Scan for the cell matching the given text and deliver its [x, y] coordinate at center. 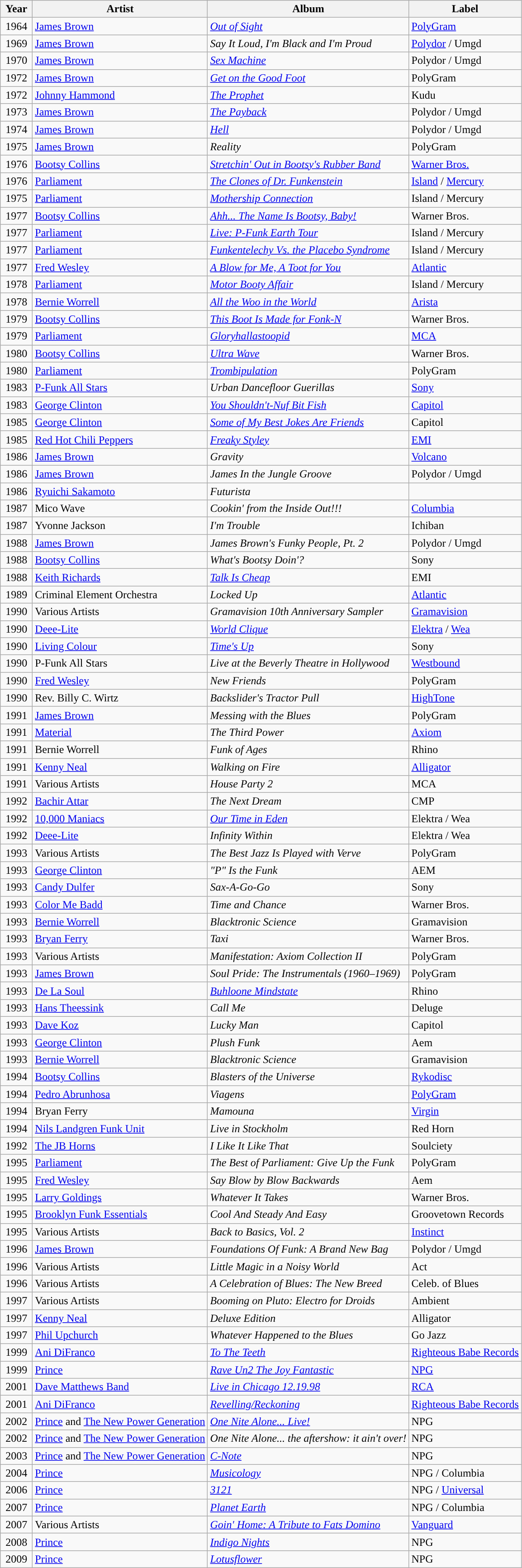
Call Me [308, 1008]
Freaky Styley [308, 439]
Reality [308, 147]
Living Colour [120, 646]
Buhloone Mindstate [308, 991]
This Boot Is Made for Fonk-N [308, 319]
1964 [16, 26]
Booming on Pluto: Electro for Droids [308, 1301]
Cookin' from the Inside Out!!! [308, 509]
Little Magic in a Noisy World [308, 1266]
Rev. Billy C. Wirtz [120, 698]
Gramavision 10th Anniversary Sampler [308, 612]
Cool And Steady And Easy [308, 1215]
Ambient [465, 1301]
One Nite Alone... the aftershow: it ain't over! [308, 1439]
Nils Landgren Funk Unit [120, 1129]
Our Time in Eden [308, 819]
Westbound [465, 663]
2004 [16, 1473]
Deluxe Edition [308, 1318]
Material [120, 732]
Blasters of the Universe [308, 1077]
De La Soul [120, 991]
RCA [465, 1387]
Musicology [308, 1473]
One Nite Alone... Live! [308, 1421]
Whatever Happened to the Blues [308, 1335]
House Party 2 [308, 784]
Gravity [308, 457]
Volcano [465, 457]
Sax-A-Go-Go [308, 887]
Bachir Attar [120, 801]
Dave Matthews Band [120, 1387]
Hans Theessink [120, 1008]
Say It Loud, I'm Black and I'm Proud [308, 43]
Sex Machine [308, 61]
CMP [465, 801]
1974 [16, 129]
Get on the Good Foot [308, 78]
A Blow for Me, A Toot for You [308, 267]
James Brown's Funky People, Pt. 2 [308, 543]
Say Blow by Blow Backwards [308, 1180]
New Friends [308, 681]
The JB Horns [120, 1146]
Arista [465, 302]
Live: P-Funk Earth Tour [308, 233]
Criminal Element Orchestra [120, 595]
Lucky Man [308, 1025]
All the Woo in the World [308, 302]
Plush Funk [308, 1042]
Live in Stockholm [308, 1129]
Some of My Best Jokes Are Friends [308, 422]
Yvonne Jackson [120, 526]
You Shouldn't-Nuf Bit Fish [308, 405]
Dave Koz [120, 1025]
What's Bootsy Doin'? [308, 560]
Mothership Connection [308, 198]
3121 [308, 1490]
Artist [120, 9]
Viagens [308, 1094]
Red Horn [465, 1129]
HighTone [465, 698]
Backslider's Tractor Pull [308, 698]
Infinity Within [308, 836]
Time's Up [308, 646]
Groovetown Records [465, 1215]
2009 [16, 1559]
Whatever It Takes [308, 1197]
2006 [16, 1490]
Color Me Badd [120, 905]
1970 [16, 61]
AEM [465, 870]
Album [308, 9]
1973 [16, 112]
Out of Sight [308, 26]
Indigo Nights [308, 1542]
Messing with the Blues [308, 715]
Foundations Of Funk: A Brand New Bag [308, 1249]
Vanguard [465, 1525]
Larry Goldings [120, 1197]
Soul Pride: The Instrumentals (1960–1969) [308, 973]
Keith Richards [120, 577]
Ichiban [465, 526]
Red Hot Chili Peppers [120, 439]
Ultra Wave [308, 353]
Mico Wave [120, 509]
Trombipulation [308, 371]
Walking on Fire [308, 767]
Planet Earth [308, 1507]
The Clones of Dr. Funkenstein [308, 181]
James In the Jungle Groove [308, 474]
Soulciety [465, 1146]
I Like It Like That [308, 1146]
Phil Upchurch [120, 1335]
1989 [16, 595]
Rykodisc [465, 1077]
Time and Chance [308, 905]
Funk of Ages [308, 749]
The Best of Parliament: Give Up the Funk [308, 1163]
The Prophet [308, 95]
Taxi [308, 939]
Johnny Hammond [120, 95]
Mamouna [308, 1111]
Lotusflower [308, 1559]
The Best Jazz Is Played with Verve [308, 853]
The Third Power [308, 732]
Funkentelechy Vs. the Placebo Syndrome [308, 250]
Instinct [465, 1232]
Label [465, 9]
2008 [16, 1542]
"P" Is the Funk [308, 870]
Motor Booty Affair [308, 285]
A Celebration of Blues: The New Breed [308, 1283]
Kudu [465, 95]
The Next Dream [308, 801]
Gloryhallastoopid [308, 336]
Urban Dancefloor Guerillas [308, 388]
1969 [16, 43]
Locked Up [308, 595]
I'm Trouble [308, 526]
Talk Is Cheap [308, 577]
To The Teeth [308, 1353]
Back to Basics, Vol. 2 [308, 1232]
NPG / Universal [465, 1490]
Act [465, 1266]
Columbia [465, 509]
Ryuichi Sakamoto [120, 491]
Live in Chicago 12.19.98 [308, 1387]
Pedro Abrunhosa [120, 1094]
Hell [308, 129]
Axiom [465, 732]
C-Note [308, 1456]
Live at the Beverly Theatre in Hollywood [308, 663]
Stretchin' Out in Bootsy's Rubber Band [308, 164]
Celeb. of Blues [465, 1283]
Deluge [465, 1008]
Rave Un2 The Joy Fantastic [308, 1370]
Goin' Home: A Tribute to Fats Domino [308, 1525]
Candy Dulfer [120, 887]
Futurista [308, 491]
The Payback [308, 112]
Manifestation: Axiom Collection II [308, 956]
Brooklyn Funk Essentials [120, 1215]
World Clique [308, 629]
Virgin [465, 1111]
Revelling/Reckoning [308, 1404]
10,000 Maniacs [120, 819]
Go Jazz [465, 1335]
Ahh... The Name Is Bootsy, Baby! [308, 216]
2003 [16, 1456]
Year [16, 9]
